Identify which cell holds the provided text, then report its (x, y) central coordinate. 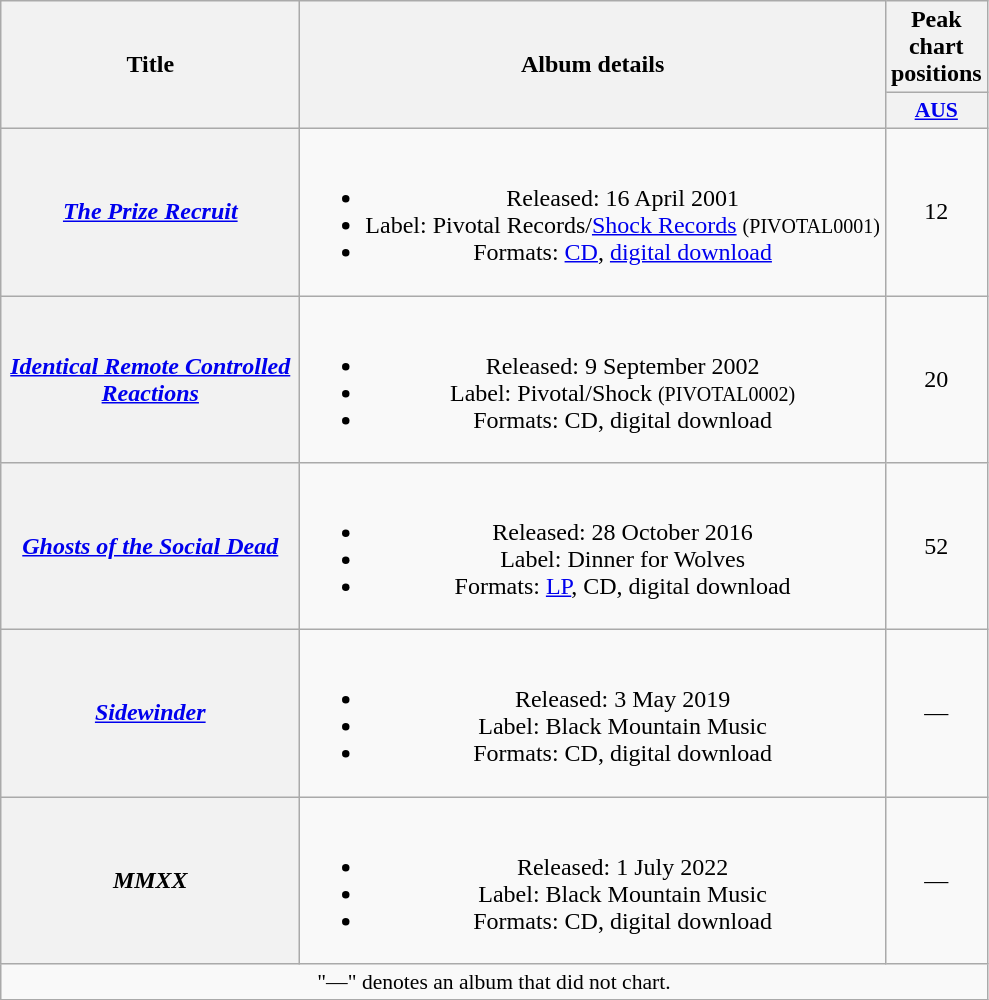
Identical Remote Controlled Reactions (150, 380)
Ghosts of the Social Dead (150, 546)
MMXX (150, 880)
12 (936, 212)
Released: 1 July 2022Label: Black Mountain MusicFormats: CD, digital download (593, 880)
20 (936, 380)
Peak chart positions (936, 47)
Album details (593, 65)
Released: 16 April 2001Label: Pivotal Records/Shock Records (PIVOTAL0001)Formats: CD, digital download (593, 212)
Released: 28 October 2016Label: Dinner for WolvesFormats: LP, CD, digital download (593, 546)
Sidewinder (150, 714)
Title (150, 65)
Released: 9 September 2002Label: Pivotal/Shock (PIVOTAL0002)Formats: CD, digital download (593, 380)
52 (936, 546)
Released: 3 May 2019Label: Black Mountain MusicFormats: CD, digital download (593, 714)
"—" denotes an album that did not chart. (494, 982)
The Prize Recruit (150, 212)
AUS (936, 111)
